Detect which cell encompasses the target text, then output its [X, Y] center coordinate. 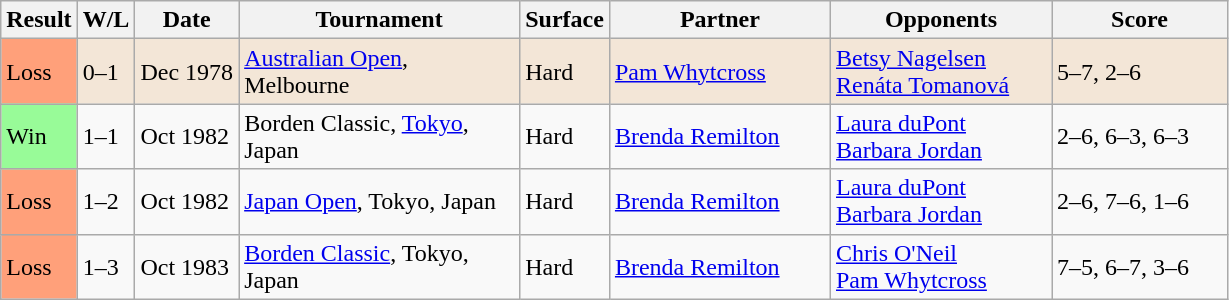
Chris O'Neil Pam Whytcross [940, 266]
W/L [106, 20]
Date [187, 20]
Australian Open, Melbourne [380, 72]
5–7, 2–6 [1140, 72]
Opponents [940, 20]
Surface [565, 20]
Japan Open, Tokyo, Japan [380, 202]
2–6, 7–6, 1–6 [1140, 202]
1–2 [106, 202]
1–3 [106, 266]
Score [1140, 20]
Tournament [380, 20]
Betsy Nagelsen Renáta Tomanová [940, 72]
Partner [720, 20]
Result [39, 20]
Win [39, 136]
Pam Whytcross [720, 72]
0–1 [106, 72]
Dec 1978 [187, 72]
7–5, 6–7, 3–6 [1140, 266]
1–1 [106, 136]
2–6, 6–3, 6–3 [1140, 136]
Oct 1983 [187, 266]
